Extract the [X, Y] coordinate from the center of the cell holding the provided text.  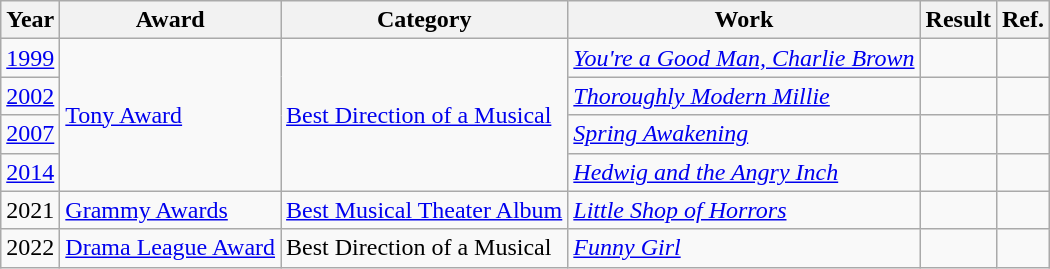
Drama League Award [170, 248]
Best Musical Theater Album [424, 210]
Grammy Awards [170, 210]
Hedwig and the Angry Inch [744, 172]
2007 [30, 134]
Funny Girl [744, 248]
2014 [30, 172]
1999 [30, 58]
2021 [30, 210]
Thoroughly Modern Millie [744, 96]
Ref. [1022, 20]
2022 [30, 248]
Spring Awakening [744, 134]
Year [30, 20]
2002 [30, 96]
Award [170, 20]
Result [958, 20]
Little Shop of Horrors [744, 210]
Work [744, 20]
Category [424, 20]
You're a Good Man, Charlie Brown [744, 58]
Tony Award [170, 115]
